Determine the [X, Y] coordinate at the center of the cell enclosing the given text.  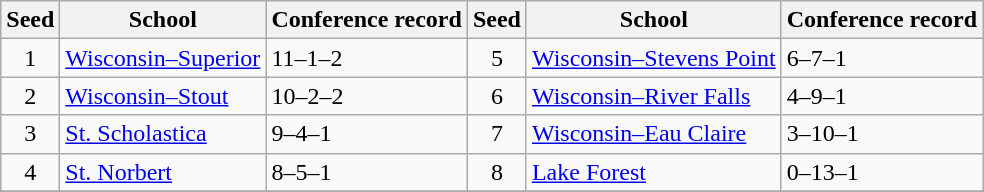
Wisconsin–Eau Claire [654, 134]
Wisconsin–Stout [163, 96]
3 [30, 134]
Wisconsin–Stevens Point [654, 58]
2 [30, 96]
10–2–2 [366, 96]
8 [496, 172]
4–9–1 [882, 96]
0–13–1 [882, 172]
St. Scholastica [163, 134]
11–1–2 [366, 58]
Wisconsin–Superior [163, 58]
6–7–1 [882, 58]
St. Norbert [163, 172]
3–10–1 [882, 134]
7 [496, 134]
5 [496, 58]
8–5–1 [366, 172]
Lake Forest [654, 172]
1 [30, 58]
6 [496, 96]
9–4–1 [366, 134]
Wisconsin–River Falls [654, 96]
4 [30, 172]
